Find where the given text appears and provide that cell's center as [x, y] coordinate. 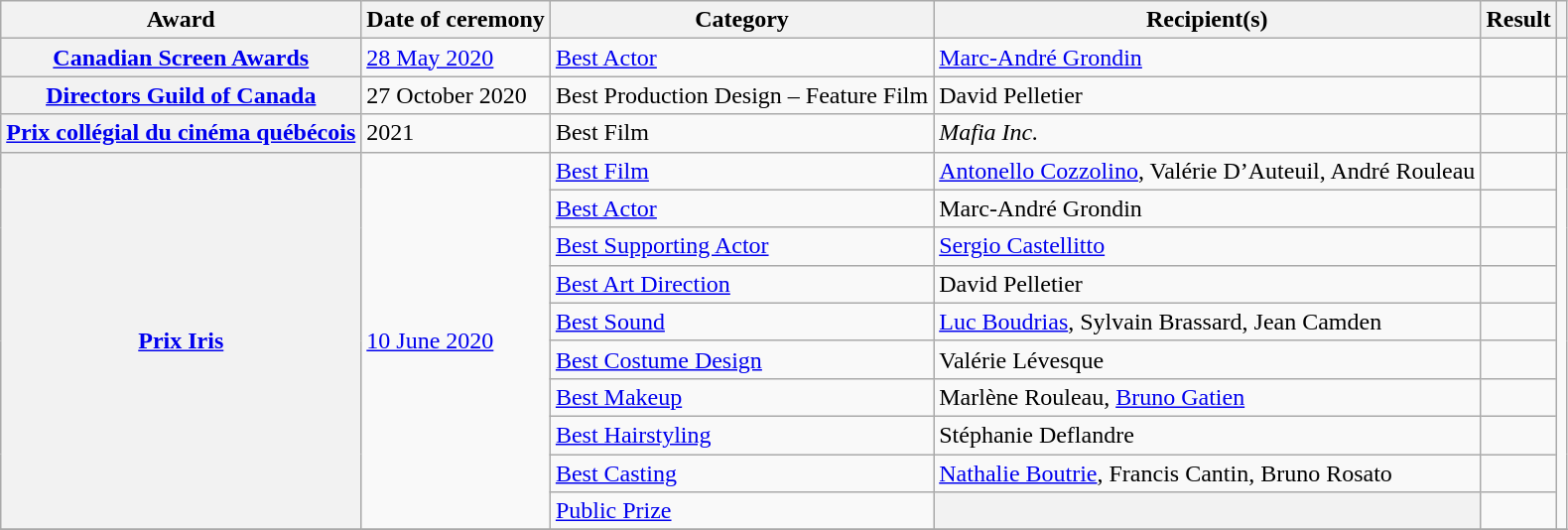
Directors Guild of Canada [181, 95]
Prix collégial du cinéma québécois [181, 133]
Recipient(s) [1207, 20]
2021 [457, 133]
Best Casting [741, 473]
Best Art Direction [741, 284]
Stéphanie Deflandre [1207, 435]
Public Prize [741, 511]
Result [1518, 20]
28 May 2020 [457, 58]
Marlène Rouleau, Bruno Gatien [1207, 397]
Category [741, 20]
Date of ceremony [457, 20]
Best Sound [741, 322]
Best Hairstyling [741, 435]
Best Supporting Actor [741, 246]
Sergio Castellitto [1207, 246]
Prix Iris [181, 341]
Valérie Lévesque [1207, 359]
Antonello Cozzolino, Valérie D’Auteuil, André Rouleau [1207, 171]
10 June 2020 [457, 341]
Award [181, 20]
Best Costume Design [741, 359]
Luc Boudrias, Sylvain Brassard, Jean Camden [1207, 322]
Nathalie Boutrie, Francis Cantin, Bruno Rosato [1207, 473]
Best Makeup [741, 397]
27 October 2020 [457, 95]
Canadian Screen Awards [181, 58]
Best Production Design – Feature Film [741, 95]
Mafia Inc. [1207, 133]
